Scan for the cell matching the given text and deliver its [X, Y] coordinate at center. 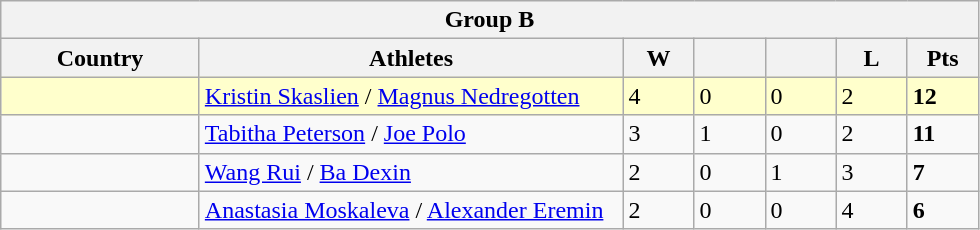
Pts [942, 58]
W [658, 58]
Wang Rui / Ba Dexin [411, 172]
7 [942, 172]
Athletes [411, 58]
12 [942, 96]
Kristin Skaslien / Magnus Nedregotten [411, 96]
Tabitha Peterson / Joe Polo [411, 134]
6 [942, 210]
Country [100, 58]
11 [942, 134]
Group B [490, 20]
Anastasia Moskaleva / Alexander Eremin [411, 210]
L [872, 58]
